Return [x, y] of the center of cell containing provided text 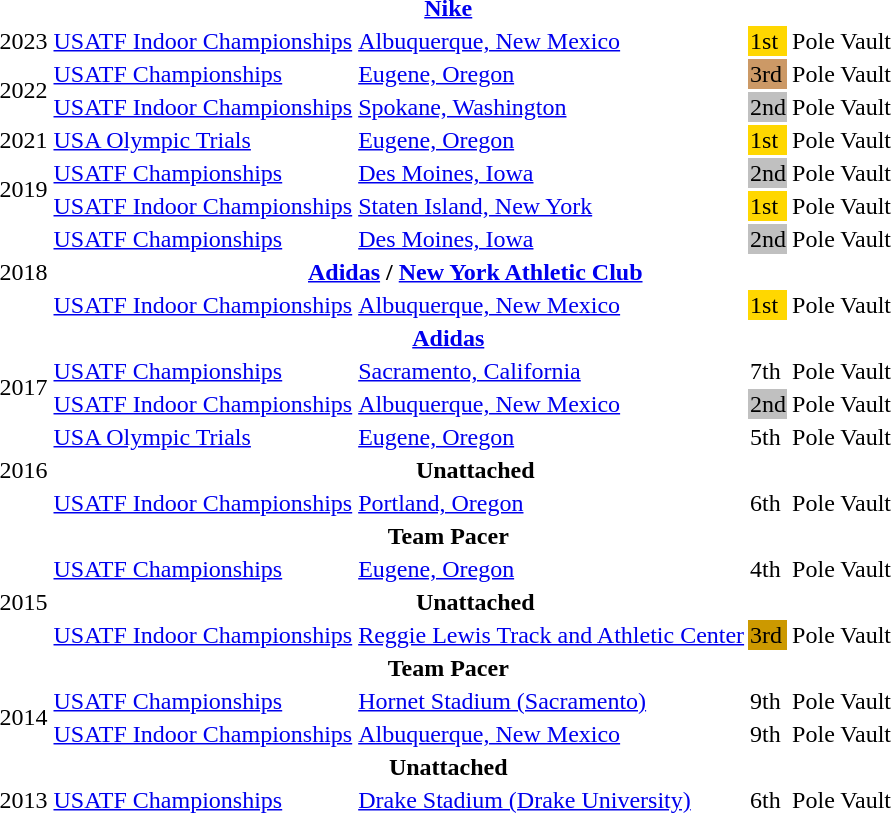
Hornet Stadium (Sacramento) [552, 701]
Reggie Lewis Track and Athletic Center [552, 635]
Portland, Oregon [552, 503]
7th [768, 371]
6th [768, 503]
Staten Island, New York [552, 206]
Spokane, Washington [552, 107]
Sacramento, California [552, 371]
4th [768, 569]
5th [768, 437]
